Capture the cell that displays the provided text and extract its (X, Y) central coordinate. 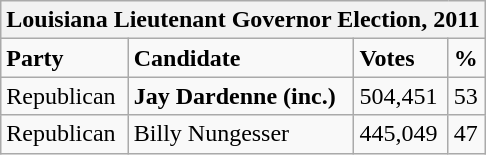
Party (65, 58)
Jay Dardenne (inc.) (241, 96)
Votes (401, 58)
Billy Nungesser (241, 134)
53 (466, 96)
% (466, 58)
Candidate (241, 58)
504,451 (401, 96)
Louisiana Lieutenant Governor Election, 2011 (244, 20)
445,049 (401, 134)
47 (466, 134)
